Determine the [x, y] coordinate at the center of the cell enclosing the given text.  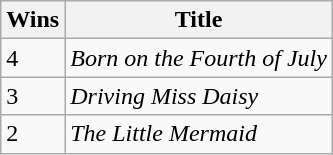
Born on the Fourth of July [199, 58]
Driving Miss Daisy [199, 96]
The Little Mermaid [199, 134]
Title [199, 20]
2 [33, 134]
3 [33, 96]
Wins [33, 20]
4 [33, 58]
